Return the (X, Y) coordinate for the center point of the cell that contains the specified text.  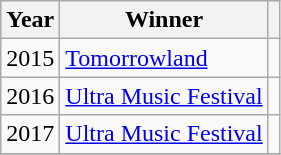
2017 (30, 134)
2016 (30, 96)
2015 (30, 58)
Tomorrowland (164, 58)
Year (30, 20)
Winner (164, 20)
